Provide the (X, Y) coordinate of the cell's center where the given text is located.  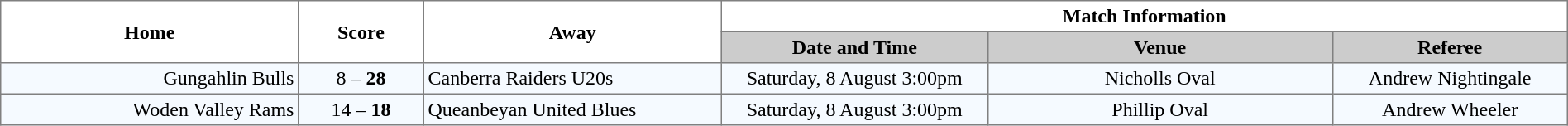
Queanbeyan United Blues (572, 109)
14 – 18 (361, 109)
Woden Valley Rams (150, 109)
Home (150, 31)
Referee (1450, 47)
Score (361, 31)
Date and Time (854, 47)
Nicholls Oval (1159, 79)
Gungahlin Bulls (150, 79)
Phillip Oval (1159, 109)
Andrew Wheeler (1450, 109)
Andrew Nightingale (1450, 79)
Match Information (1145, 17)
8 – 28 (361, 79)
Away (572, 31)
Venue (1159, 47)
Canberra Raiders U20s (572, 79)
